Return the [x, y] coordinate for the center point of the cell that contains the specified text.  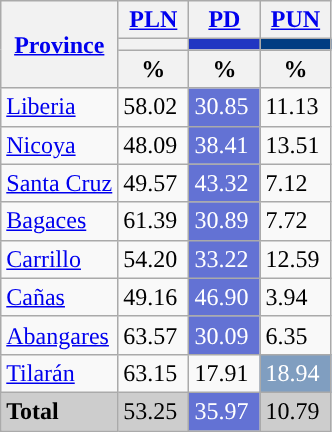
Abangares [60, 335]
61.39 [154, 221]
54.20 [154, 259]
Total [60, 411]
63.15 [154, 373]
Nicoya [60, 145]
43.32 [224, 183]
53.25 [154, 411]
Bagaces [60, 221]
Province [60, 44]
6.35 [296, 335]
12.59 [296, 259]
30.09 [224, 335]
48.09 [154, 145]
33.22 [224, 259]
11.13 [296, 107]
PD [224, 20]
PLN [154, 20]
Cañas [60, 297]
30.85 [224, 107]
10.79 [296, 411]
30.89 [224, 221]
38.41 [224, 145]
17.91 [224, 373]
46.90 [224, 297]
PUN [296, 20]
7.12 [296, 183]
3.94 [296, 297]
49.16 [154, 297]
58.02 [154, 107]
35.97 [224, 411]
13.51 [296, 145]
Carrillo [60, 259]
18.94 [296, 373]
Santa Cruz [60, 183]
Tilarán [60, 373]
63.57 [154, 335]
7.72 [296, 221]
49.57 [154, 183]
Liberia [60, 107]
